Provide the (X, Y) coordinate of the cell's center where the given text is located.  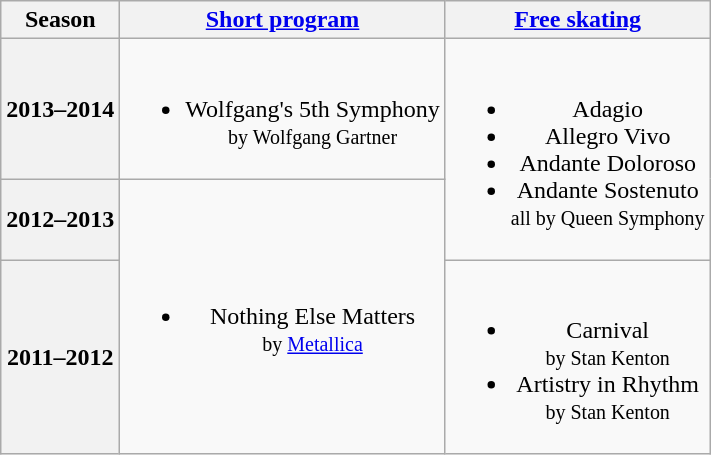
Wolfgang's 5th Symphony by Wolfgang Gartner (282, 109)
Season (60, 20)
Carnival by Stan Kenton Artistry in Rhythm by Stan Kenton (578, 357)
Nothing Else Matters by Metallica (282, 316)
2011–2012 (60, 357)
Free skating (578, 20)
AdagioAllegro VivoAndante DolorosoAndante Sostenuto all by Queen Symphony (578, 150)
2012–2013 (60, 220)
2013–2014 (60, 109)
Short program (282, 20)
